For the text-containing cell, return its midpoint in (x, y) coordinate format. 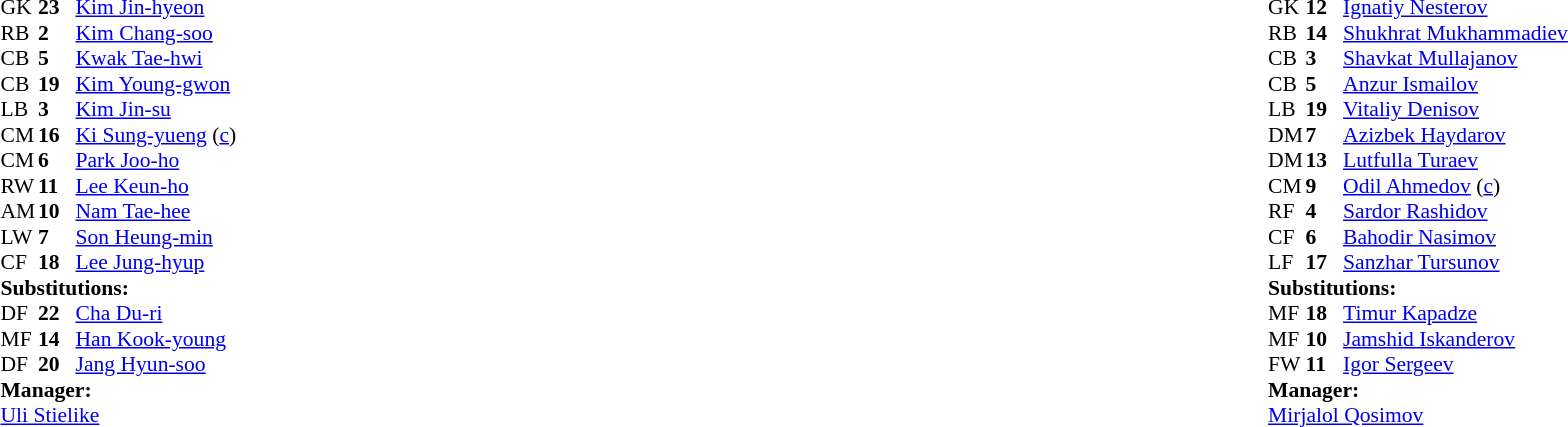
Park Joo-ho (156, 161)
Kim Jin-su (156, 109)
Shukhrat Mukhammadiev (1456, 33)
Son Heung-min (156, 237)
9 (1325, 186)
Jamshid Iskanderov (1456, 339)
Lee Jung-hyup (156, 263)
Cha Du-ri (156, 313)
Shavkat Mullajanov (1456, 59)
Kwak Tae-hwi (156, 59)
Lutfulla Turaev (1456, 161)
4 (1325, 211)
Vitaliy Denisov (1456, 109)
AM (19, 211)
RW (19, 186)
13 (1325, 161)
Ki Sung-yueng (c) (156, 135)
2 (57, 33)
Sardor Rashidov (1456, 211)
Lee Keun-ho (156, 186)
Han Kook-young (156, 339)
RF (1287, 211)
17 (1325, 263)
Bahodir Nasimov (1456, 237)
Sanzhar Tursunov (1456, 263)
Odil Ahmedov (c) (1456, 186)
Jang Hyun-soo (156, 365)
16 (57, 135)
22 (57, 313)
Timur Kapadze (1456, 313)
LF (1287, 263)
Nam Tae-hee (156, 211)
FW (1287, 365)
Igor Sergeev (1456, 365)
Kim Chang-soo (156, 33)
Kim Young-gwon (156, 84)
LW (19, 237)
Anzur Ismailov (1456, 84)
20 (57, 365)
Azizbek Haydarov (1456, 135)
